Return the [x, y] coordinate for the center point of the cell that contains the specified text.  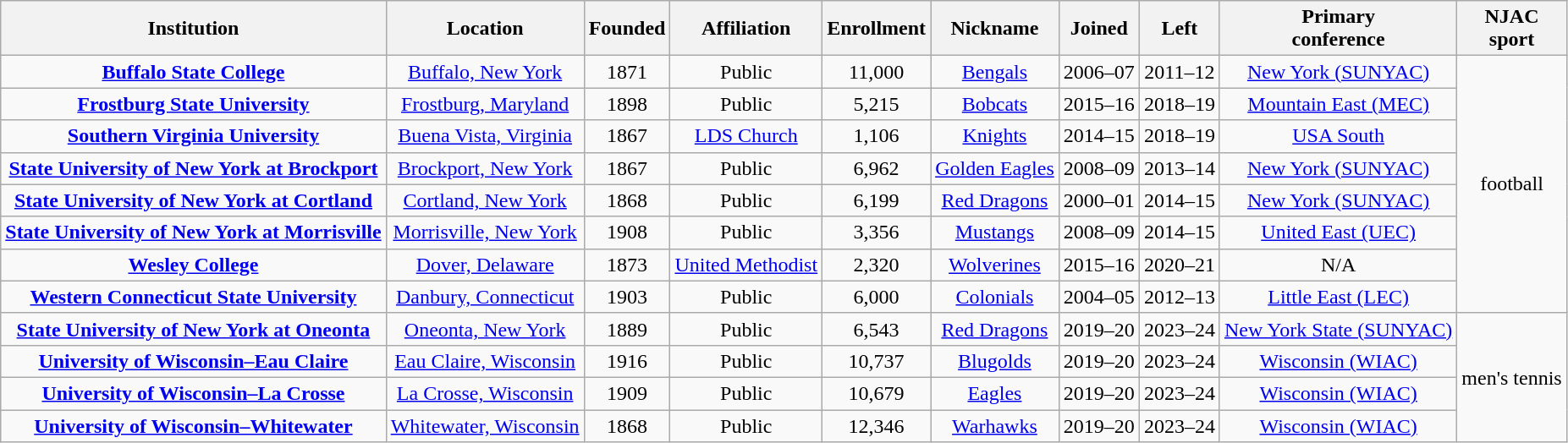
6,199 [877, 200]
Bobcats [995, 104]
2013–14 [1180, 168]
University of Wisconsin–Eau Claire [193, 361]
Frostburg State University [193, 104]
2,320 [877, 265]
10,737 [877, 361]
football [1511, 184]
Mountain East (MEC) [1338, 104]
Golden Eagles [995, 168]
Buena Vista, Virginia [485, 136]
United East (UEC) [1338, 232]
6,962 [877, 168]
2020–21 [1180, 265]
12,346 [877, 425]
Primaryconference [1338, 29]
men's tennis [1511, 377]
2011–12 [1180, 72]
Colonials [995, 297]
Whitewater, Wisconsin [485, 425]
3,356 [877, 232]
Brockport, New York [485, 168]
2000–01 [1098, 200]
University of Wisconsin–La Crosse [193, 393]
Cortland, New York [485, 200]
2006–07 [1098, 72]
United Methodist [746, 265]
1908 [627, 232]
6,000 [877, 297]
1909 [627, 393]
Wesley College [193, 265]
Founded [627, 29]
Mustangs [995, 232]
State University of New York at Cortland [193, 200]
Joined [1098, 29]
1889 [627, 329]
Wolverines [995, 265]
1898 [627, 104]
Warhawks [995, 425]
Bengals [995, 72]
Location [485, 29]
1873 [627, 265]
State University of New York at Morrisville [193, 232]
Dover, Delaware [485, 265]
1,106 [877, 136]
Enrollment [877, 29]
Left [1180, 29]
5,215 [877, 104]
Morrisville, New York [485, 232]
NJACsport [1511, 29]
Blugolds [995, 361]
10,679 [877, 393]
Eau Claire, Wisconsin [485, 361]
Southern Virginia University [193, 136]
Nickname [995, 29]
New York State (SUNYAC) [1338, 329]
1916 [627, 361]
USA South [1338, 136]
Frostburg, Maryland [485, 104]
Knights [995, 136]
Western Connecticut State University [193, 297]
11,000 [877, 72]
La Crosse, Wisconsin [485, 393]
Institution [193, 29]
Eagles [995, 393]
Danbury, Connecticut [485, 297]
6,543 [877, 329]
2012–13 [1180, 297]
Affiliation [746, 29]
2004–05 [1098, 297]
State University of New York at Oneonta [193, 329]
Buffalo State College [193, 72]
Little East (LEC) [1338, 297]
N/A [1338, 265]
Buffalo, New York [485, 72]
1871 [627, 72]
1903 [627, 297]
Oneonta, New York [485, 329]
University of Wisconsin–Whitewater [193, 425]
LDS Church [746, 136]
State University of New York at Brockport [193, 168]
